Return [X, Y] of the center of cell containing provided text 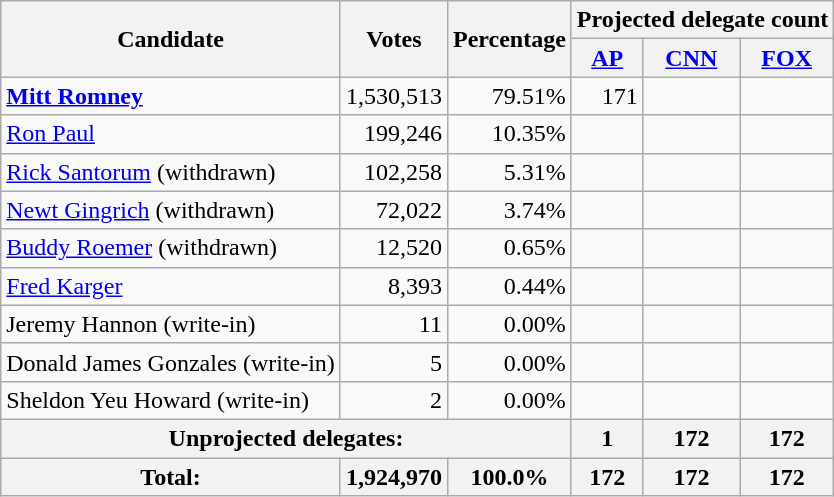
FOX [787, 58]
1 [607, 438]
3.74% [509, 210]
AP [607, 58]
5.31% [509, 172]
0.65% [509, 248]
Percentage [509, 39]
2 [394, 400]
Unprojected delegates: [286, 438]
Buddy Roemer (withdrawn) [171, 248]
72,022 [394, 210]
11 [394, 324]
100.0% [509, 477]
Newt Gingrich (withdrawn) [171, 210]
199,246 [394, 134]
CNN [691, 58]
Candidate [171, 39]
1,530,513 [394, 96]
102,258 [394, 172]
8,393 [394, 286]
Votes [394, 39]
Total: [171, 477]
Ron Paul [171, 134]
Jeremy Hannon (write-in) [171, 324]
79.51% [509, 96]
5 [394, 362]
Fred Karger [171, 286]
Mitt Romney [171, 96]
0.44% [509, 286]
Projected delegate count [702, 20]
171 [607, 96]
10.35% [509, 134]
1,924,970 [394, 477]
12,520 [394, 248]
Rick Santorum (withdrawn) [171, 172]
Donald James Gonzales (write-in) [171, 362]
Sheldon Yeu Howard (write-in) [171, 400]
